Identify which cell holds the provided text, then report its [X, Y] central coordinate. 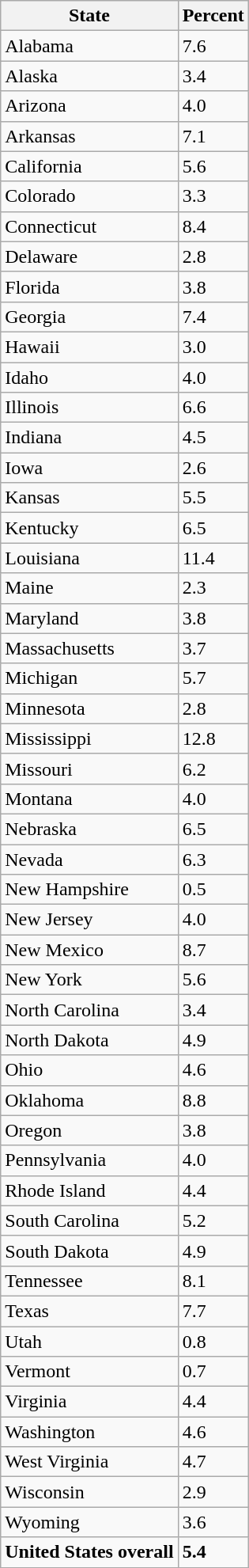
Ohio [89, 1070]
Maryland [89, 618]
State [89, 16]
Maine [89, 588]
3.0 [213, 347]
7.6 [213, 46]
12.8 [213, 738]
3.7 [213, 648]
Hawaii [89, 347]
5.2 [213, 1221]
5.5 [213, 498]
Arkansas [89, 136]
Utah [89, 1342]
4.7 [213, 1462]
North Carolina [89, 1010]
Virginia [89, 1402]
5.4 [213, 1552]
West Virginia [89, 1462]
Pennsylvania [89, 1160]
8.7 [213, 950]
Wisconsin [89, 1492]
6.2 [213, 769]
New York [89, 980]
Percent [213, 16]
Indiana [89, 438]
Florida [89, 287]
0.5 [213, 890]
Oregon [89, 1130]
7.4 [213, 317]
8.1 [213, 1281]
Nebraska [89, 829]
Kansas [89, 498]
Michigan [89, 678]
2.6 [213, 468]
Montana [89, 799]
0.8 [213, 1342]
Texas [89, 1311]
North Dakota [89, 1040]
Arizona [89, 106]
Kentucky [89, 528]
New Jersey [89, 920]
Vermont [89, 1372]
Georgia [89, 317]
Nevada [89, 859]
4.5 [213, 438]
7.7 [213, 1311]
7.1 [213, 136]
Tennessee [89, 1281]
Delaware [89, 256]
Missouri [89, 769]
Oklahoma [89, 1100]
New Hampshire [89, 890]
3.6 [213, 1522]
Wyoming [89, 1522]
California [89, 166]
6.6 [213, 408]
Mississippi [89, 738]
2.9 [213, 1492]
Louisiana [89, 558]
Alabama [89, 46]
Illinois [89, 408]
Washington [89, 1432]
11.4 [213, 558]
Connecticut [89, 226]
8.4 [213, 226]
South Carolina [89, 1221]
8.8 [213, 1100]
Alaska [89, 76]
0.7 [213, 1372]
New Mexico [89, 950]
Minnesota [89, 708]
6.3 [213, 859]
2.3 [213, 588]
Colorado [89, 196]
Rhode Island [89, 1190]
5.7 [213, 678]
Massachusetts [89, 648]
Iowa [89, 468]
Idaho [89, 378]
United States overall [89, 1552]
South Dakota [89, 1251]
3.3 [213, 196]
